From the cell containing the given text, extract its center point as [x, y] coordinate. 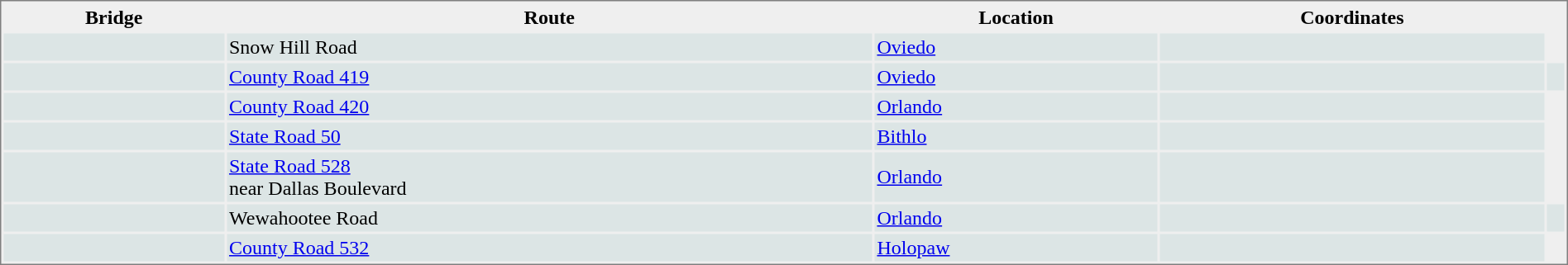
Snow Hill Road [549, 46]
Bithlo [1016, 135]
State Road 528near Dallas Boulevard [549, 177]
County Road 420 [549, 106]
County Road 419 [549, 76]
Location [1016, 17]
Coordinates [1353, 17]
County Road 532 [549, 248]
Holopaw [1016, 248]
State Road 50 [549, 135]
Route [549, 17]
Bridge [114, 17]
Wewahootee Road [549, 218]
